Identify which cell holds the provided text, then report its [x, y] central coordinate. 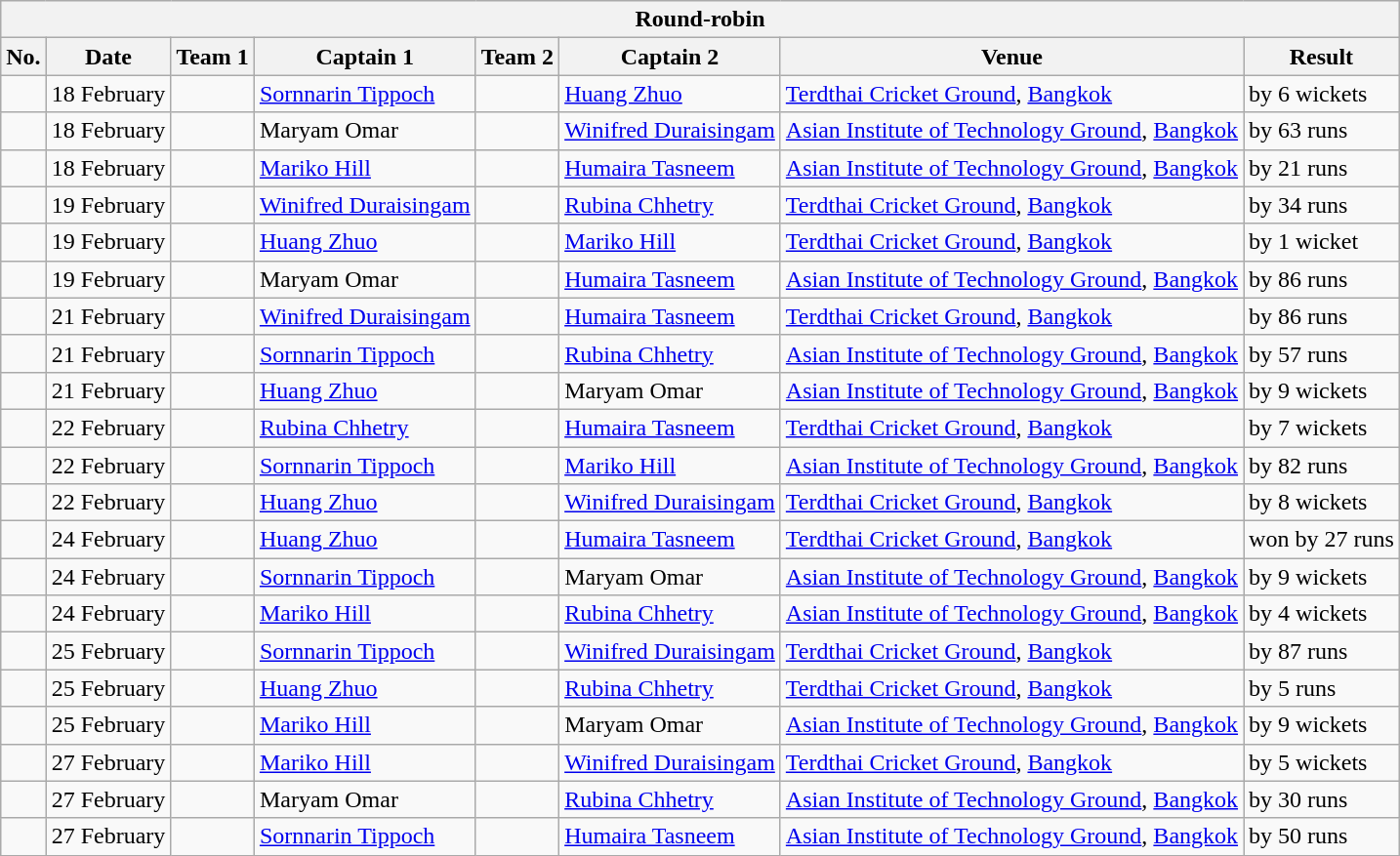
by 6 wickets [1322, 94]
by 5 runs [1322, 688]
Round-robin [701, 20]
Team 2 [517, 57]
by 50 runs [1322, 836]
Venue [1011, 57]
by 21 runs [1322, 168]
Result [1322, 57]
Team 1 [213, 57]
by 34 runs [1322, 205]
by 1 wicket [1322, 242]
Captain 2 [670, 57]
by 5 wickets [1322, 762]
by 87 runs [1322, 651]
by 7 wickets [1322, 428]
by 57 runs [1322, 353]
by 63 runs [1322, 131]
Date [108, 57]
by 4 wickets [1322, 614]
No. [23, 57]
by 8 wickets [1322, 503]
won by 27 runs [1322, 540]
by 30 runs [1322, 799]
by 82 runs [1322, 466]
Captain 1 [365, 57]
